Capture the cell that displays the provided text and extract its [x, y] central coordinate. 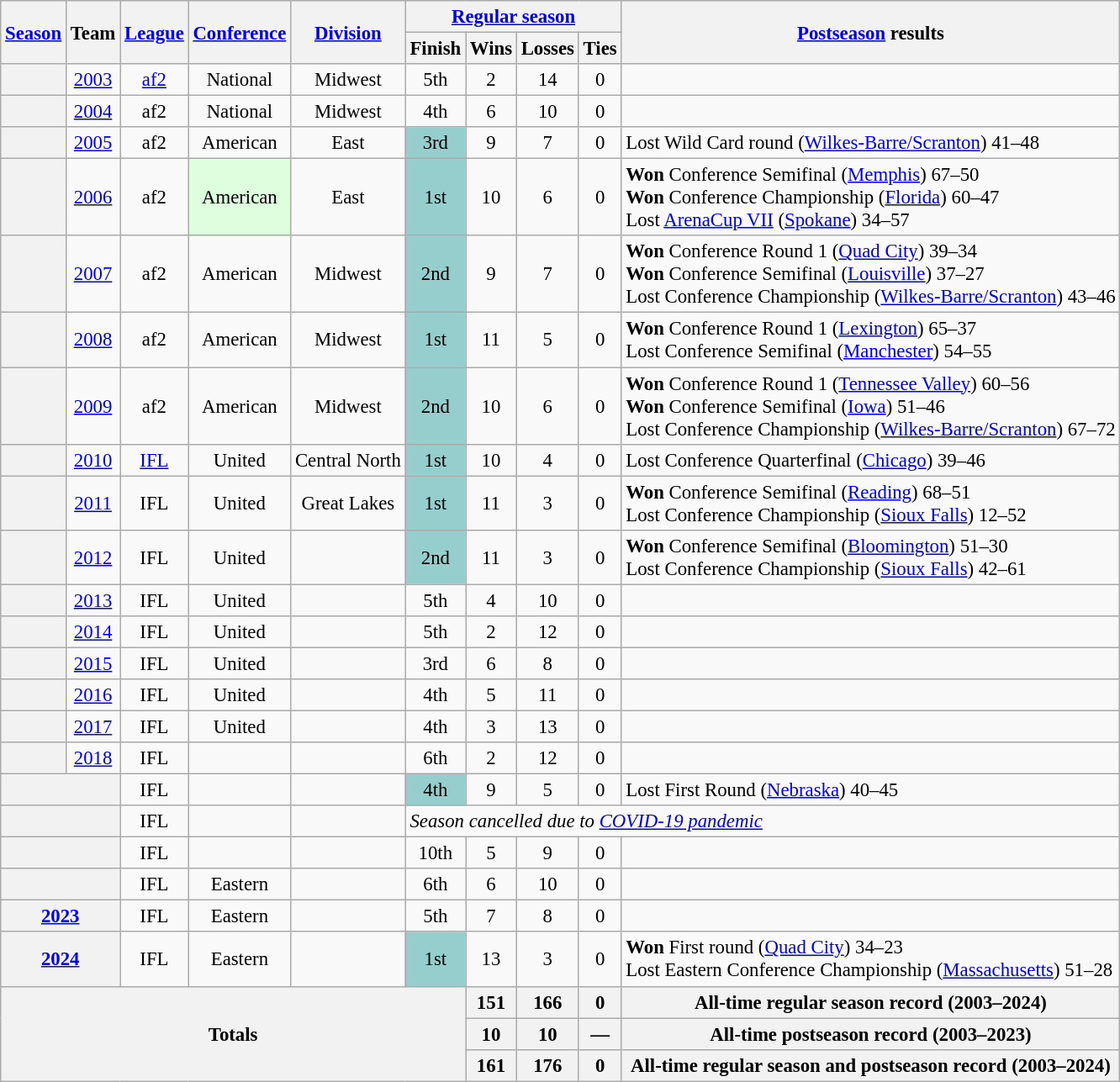
2008 [92, 340]
Won Conference Round 1 (Lexington) 65–37Lost Conference Semifinal (Manchester) 54–55 [871, 340]
Ties [600, 49]
2012 [92, 557]
Lost Wild Card round (Wilkes-Barre/Scranton) 41–48 [871, 143]
2009 [92, 406]
176 [547, 1065]
Season cancelled due to COVID-19 pandemic [763, 821]
2003 [92, 80]
Season [34, 32]
Lost Conference Quarterfinal (Chicago) 39–46 [871, 460]
2016 [92, 695]
Won Conference Semifinal (Memphis) 67–50Won Conference Championship (Florida) 60–47Lost ArenaCup VII (Spokane) 34–57 [871, 198]
Finish [436, 49]
Wins [491, 49]
161 [491, 1065]
Conference [240, 32]
2011 [92, 503]
Won Conference Semifinal (Bloomington) 51–30Lost Conference Championship (Sioux Falls) 42–61 [871, 557]
Great Lakes [348, 503]
2014 [92, 632]
Central North [348, 460]
2005 [92, 143]
— [600, 1034]
Won Conference Semifinal (Reading) 68–51Lost Conference Championship (Sioux Falls) 12–52 [871, 503]
2023 [61, 916]
2017 [92, 726]
151 [491, 1002]
League [155, 32]
Regular season [513, 17]
2007 [92, 274]
2004 [92, 112]
Division [348, 32]
All-time postseason record (2003–2023) [871, 1034]
2015 [92, 663]
166 [547, 1002]
2006 [92, 198]
2018 [92, 758]
Won Conference Round 1 (Quad City) 39–34Won Conference Semifinal (Louisville) 37–27Lost Conference Championship (Wilkes-Barre/Scranton) 43–46 [871, 274]
2024 [61, 960]
Losses [547, 49]
Postseason results [871, 32]
2013 [92, 600]
2010 [92, 460]
Won First round (Quad City) 34–23Lost Eastern Conference Championship (Massachusetts) 51–28 [871, 960]
14 [547, 80]
Team [92, 32]
Lost First Round (Nebraska) 40–45 [871, 790]
All-time regular season and postseason record (2003–2024) [871, 1065]
All-time regular season record (2003–2024) [871, 1002]
Totals [234, 1034]
10th [436, 853]
Won Conference Round 1 (Tennessee Valley) 60–56Won Conference Semifinal (Iowa) 51–46Lost Conference Championship (Wilkes-Barre/Scranton) 67–72 [871, 406]
